Return the (X, Y) coordinate for the center point of the cell that contains the specified text.  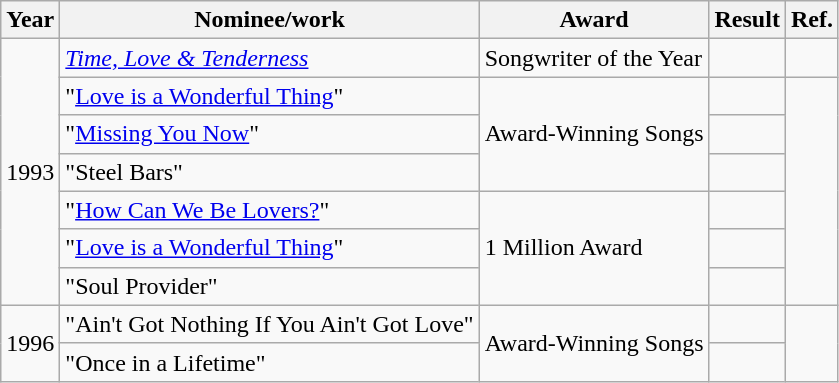
Year (30, 20)
1996 (30, 343)
"Missing You Now" (270, 134)
"Soul Provider" (270, 286)
Ref. (812, 20)
Songwriter of the Year (594, 58)
1993 (30, 172)
"Ain't Got Nothing If You Ain't Got Love" (270, 324)
1 Million Award (594, 248)
Nominee/work (270, 20)
"How Can We Be Lovers?" (270, 210)
Award (594, 20)
"Steel Bars" (270, 172)
"Once in a Lifetime" (270, 362)
Time, Love & Tenderness (270, 58)
Result (747, 20)
